Return (x, y) of the center of cell containing provided text 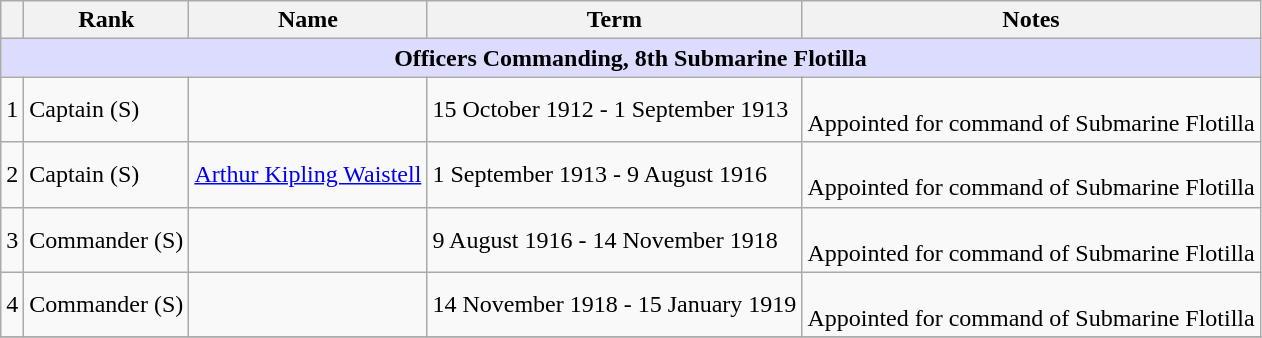
9 August 1916 - 14 November 1918 (614, 240)
2 (12, 174)
1 (12, 110)
15 October 1912 - 1 September 1913 (614, 110)
Rank (106, 20)
1 September 1913 - 9 August 1916 (614, 174)
4 (12, 304)
Arthur Kipling Waistell (308, 174)
Notes (1031, 20)
3 (12, 240)
14 November 1918 - 15 January 1919 (614, 304)
Officers Commanding, 8th Submarine Flotilla (630, 58)
Term (614, 20)
Name (308, 20)
